From the cell containing the given text, extract its center point as (X, Y) coordinate. 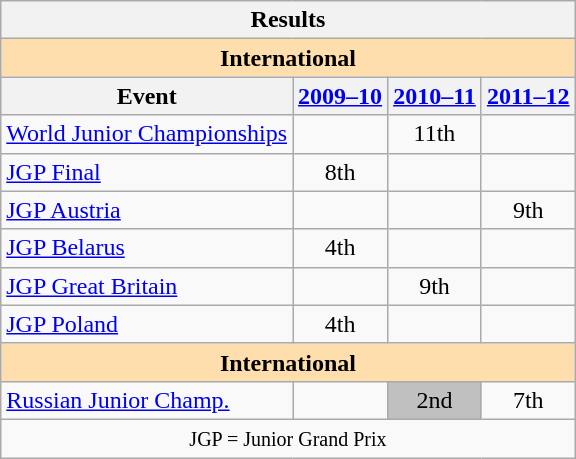
JGP Great Britain (147, 286)
JGP Belarus (147, 248)
2nd (435, 400)
JGP Final (147, 172)
World Junior Championships (147, 134)
11th (435, 134)
Results (288, 20)
JGP Poland (147, 324)
Russian Junior Champ. (147, 400)
JGP Austria (147, 210)
2009–10 (340, 96)
8th (340, 172)
2011–12 (528, 96)
JGP = Junior Grand Prix (288, 438)
7th (528, 400)
2010–11 (435, 96)
Event (147, 96)
